From the cell containing the given text, extract its center point as (X, Y) coordinate. 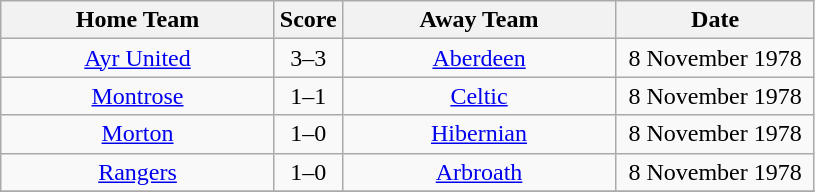
Home Team (138, 20)
Away Team (479, 20)
Morton (138, 134)
Score (308, 20)
3–3 (308, 58)
Hibernian (479, 134)
Ayr United (138, 58)
1–1 (308, 96)
Aberdeen (479, 58)
Celtic (479, 96)
Rangers (138, 172)
Montrose (138, 96)
Date (716, 20)
Arbroath (479, 172)
